Return the [X, Y] coordinate for the center point of the cell that contains the specified text.  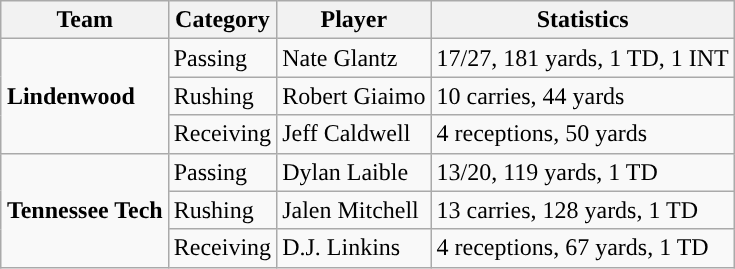
Team [84, 20]
Tennessee Tech [84, 210]
Jalen Mitchell [354, 210]
17/27, 181 yards, 1 TD, 1 INT [582, 58]
Nate Glantz [354, 58]
Dylan Laible [354, 172]
Jeff Caldwell [354, 134]
Player [354, 20]
13/20, 119 yards, 1 TD [582, 172]
Statistics [582, 20]
13 carries, 128 yards, 1 TD [582, 210]
D.J. Linkins [354, 248]
Category [222, 20]
Robert Giaimo [354, 96]
4 receptions, 50 yards [582, 134]
Lindenwood [84, 96]
4 receptions, 67 yards, 1 TD [582, 248]
10 carries, 44 yards [582, 96]
